Provide the (X, Y) coordinate of the cell's center where the given text is located.  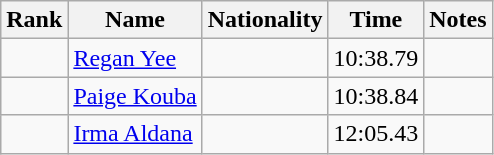
Time (376, 20)
Nationality (265, 20)
Notes (458, 20)
10:38.79 (376, 58)
12:05.43 (376, 134)
Irma Aldana (135, 134)
Name (135, 20)
10:38.84 (376, 96)
Rank (34, 20)
Regan Yee (135, 58)
Paige Kouba (135, 96)
